Extract the [x, y] coordinate from the center of the cell holding the provided text.  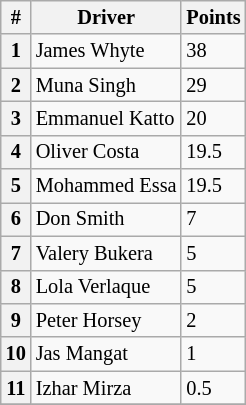
6 [16, 219]
0.5 [213, 388]
Oliver Costa [106, 152]
Jas Mangat [106, 354]
# [16, 17]
38 [213, 51]
3 [16, 118]
Lola Verlaque [106, 287]
8 [16, 287]
Mohammed Essa [106, 186]
Muna Singh [106, 85]
20 [213, 118]
10 [16, 354]
Izhar Mirza [106, 388]
11 [16, 388]
4 [16, 152]
Points [213, 17]
9 [16, 320]
James Whyte [106, 51]
29 [213, 85]
Driver [106, 17]
Don Smith [106, 219]
Peter Horsey [106, 320]
Valery Bukera [106, 253]
Emmanuel Katto [106, 118]
